Identify which cell holds the provided text, then report its (x, y) central coordinate. 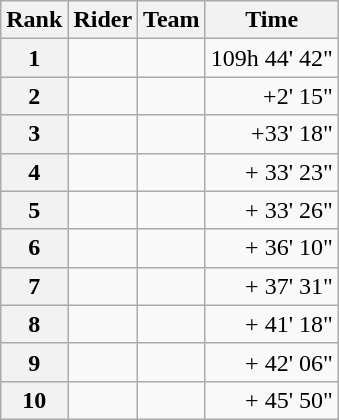
+ 33' 23" (272, 172)
+ 42' 06" (272, 362)
+ 41' 18" (272, 324)
9 (34, 362)
2 (34, 96)
1 (34, 58)
Rank (34, 20)
6 (34, 248)
109h 44' 42" (272, 58)
8 (34, 324)
+ 33' 26" (272, 210)
+ 45' 50" (272, 400)
+2' 15" (272, 96)
4 (34, 172)
+ 37' 31" (272, 286)
7 (34, 286)
Time (272, 20)
3 (34, 134)
5 (34, 210)
10 (34, 400)
Team (172, 20)
+33' 18" (272, 134)
+ 36' 10" (272, 248)
Rider (103, 20)
